From the cell containing the given text, extract its center point as (x, y) coordinate. 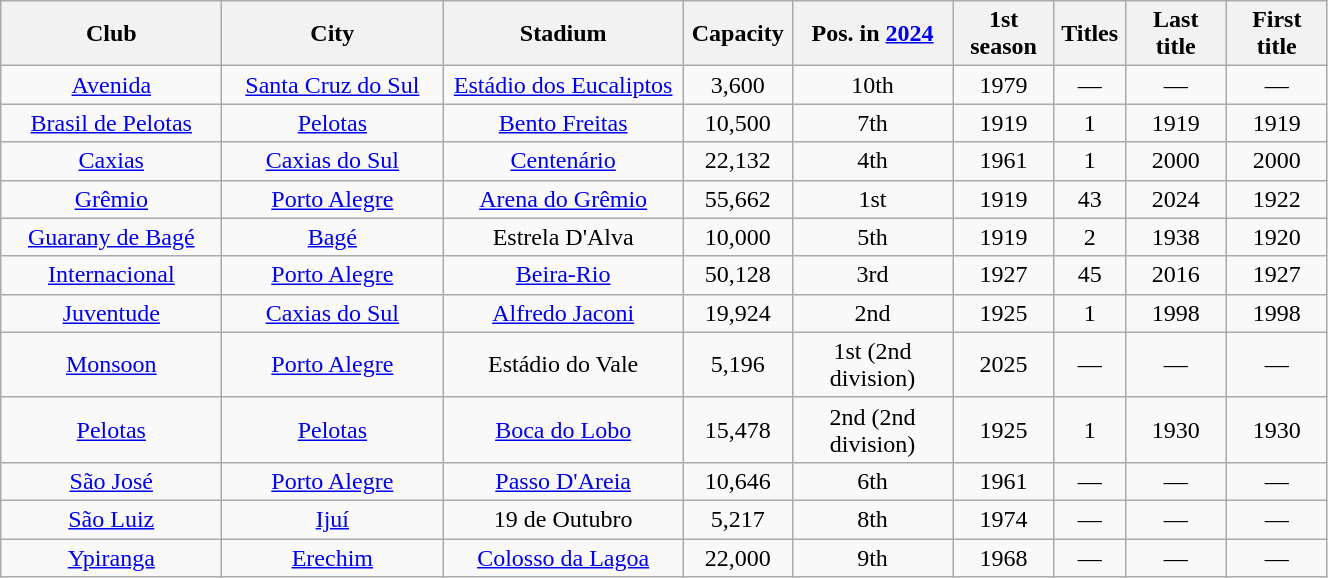
Arena do Grêmio (564, 199)
Ijuí (332, 519)
Santa Cruz do Sul (332, 85)
São Luiz (112, 519)
Club (112, 34)
2 (1090, 237)
Grêmio (112, 199)
43 (1090, 199)
Passo D'Areia (564, 481)
Guarany de Bagé (112, 237)
1st (872, 199)
3rd (872, 275)
1st season (1004, 34)
Boca do Lobo (564, 430)
Stadium (564, 34)
45 (1090, 275)
22,132 (738, 161)
Juventude (112, 313)
1938 (1176, 237)
Titles (1090, 34)
50,128 (738, 275)
1979 (1004, 85)
6th (872, 481)
10,646 (738, 481)
Caxias (112, 161)
Bagé (332, 237)
Monsoon (112, 364)
10,500 (738, 123)
First title (1276, 34)
8th (872, 519)
Ypiranga (112, 557)
5,217 (738, 519)
4th (872, 161)
Centenário (564, 161)
22,000 (738, 557)
Estádio dos Eucaliptos (564, 85)
Estádio do Vale (564, 364)
7th (872, 123)
Alfredo Jaconi (564, 313)
2016 (1176, 275)
3,600 (738, 85)
5th (872, 237)
Internacional (112, 275)
Brasil de Pelotas (112, 123)
Pos. in 2024 (872, 34)
Erechim (332, 557)
10,000 (738, 237)
9th (872, 557)
2025 (1004, 364)
Bento Freitas (564, 123)
Capacity (738, 34)
Beira-Rio (564, 275)
5,196 (738, 364)
1st (2nd division) (872, 364)
15,478 (738, 430)
1920 (1276, 237)
1922 (1276, 199)
São José (112, 481)
2nd (872, 313)
19,924 (738, 313)
19 de Outubro (564, 519)
2024 (1176, 199)
10th (872, 85)
Last title (1176, 34)
1974 (1004, 519)
City (332, 34)
2nd (2nd division) (872, 430)
1968 (1004, 557)
55,662 (738, 199)
Colosso da Lagoa (564, 557)
Avenida (112, 85)
Estrela D'Alva (564, 237)
